Determine the [X, Y] coordinate at the center of the cell enclosing the given text.  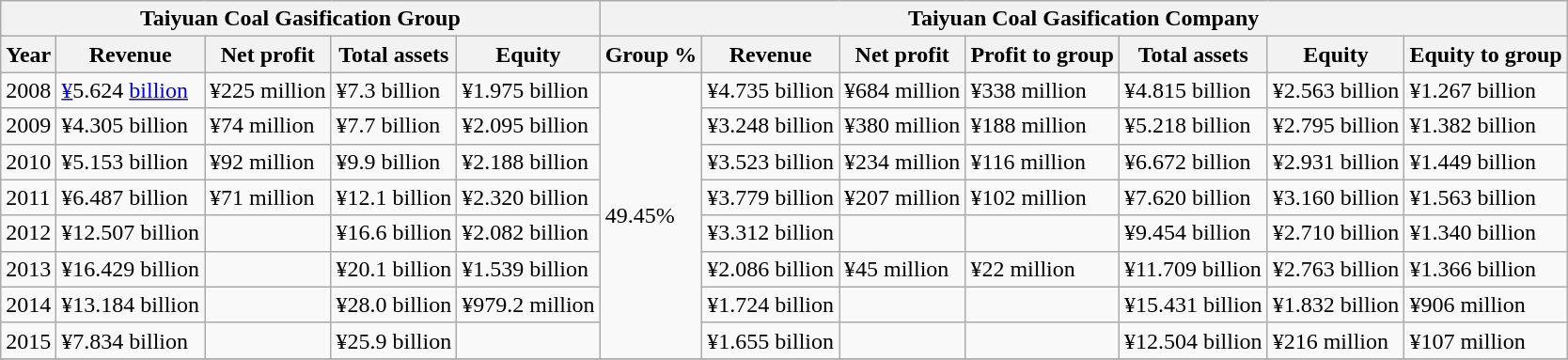
¥12.1 billion [394, 197]
¥1.975 billion [528, 90]
¥4.735 billion [771, 90]
¥4.815 billion [1193, 90]
2011 [28, 197]
¥338 million [1043, 90]
¥22 million [1043, 269]
2010 [28, 162]
¥234 million [902, 162]
¥1.832 billion [1336, 305]
¥15.431 billion [1193, 305]
¥74 million [268, 126]
¥7.834 billion [131, 340]
¥1.449 billion [1485, 162]
2015 [28, 340]
¥102 million [1043, 197]
¥9.9 billion [394, 162]
¥5.218 billion [1193, 126]
¥5.624 billion [131, 90]
¥906 million [1485, 305]
¥225 million [268, 90]
¥45 million [902, 269]
¥2.563 billion [1336, 90]
¥2.710 billion [1336, 233]
¥2.188 billion [528, 162]
¥3.523 billion [771, 162]
¥5.153 billion [131, 162]
¥16.6 billion [394, 233]
¥20.1 billion [394, 269]
2008 [28, 90]
Year [28, 55]
¥1.724 billion [771, 305]
2012 [28, 233]
¥2.095 billion [528, 126]
¥1.655 billion [771, 340]
¥2.082 billion [528, 233]
Group % [651, 55]
Taiyuan Coal Gasification Group [301, 19]
Taiyuan Coal Gasification Company [1083, 19]
¥207 million [902, 197]
¥1.563 billion [1485, 197]
2013 [28, 269]
¥684 million [902, 90]
¥116 million [1043, 162]
¥92 million [268, 162]
¥71 million [268, 197]
¥6.487 billion [131, 197]
¥3.160 billion [1336, 197]
¥6.672 billion [1193, 162]
¥188 million [1043, 126]
¥380 million [902, 126]
¥216 million [1336, 340]
¥12.507 billion [131, 233]
¥11.709 billion [1193, 269]
¥1.539 billion [528, 269]
¥3.779 billion [771, 197]
¥1.267 billion [1485, 90]
¥3.312 billion [771, 233]
¥1.382 billion [1485, 126]
¥979.2 million [528, 305]
¥2.320 billion [528, 197]
¥1.340 billion [1485, 233]
¥2.931 billion [1336, 162]
¥7.7 billion [394, 126]
¥107 million [1485, 340]
Equity to group [1485, 55]
¥2.086 billion [771, 269]
¥1.366 billion [1485, 269]
¥25.9 billion [394, 340]
2009 [28, 126]
¥7.620 billion [1193, 197]
¥4.305 billion [131, 126]
Profit to group [1043, 55]
¥16.429 billion [131, 269]
¥2.795 billion [1336, 126]
¥2.763 billion [1336, 269]
¥7.3 billion [394, 90]
¥12.504 billion [1193, 340]
¥28.0 billion [394, 305]
49.45% [651, 215]
¥3.248 billion [771, 126]
¥9.454 billion [1193, 233]
2014 [28, 305]
¥13.184 billion [131, 305]
